Extract the [X, Y] coordinate from the center of the cell holding the provided text.  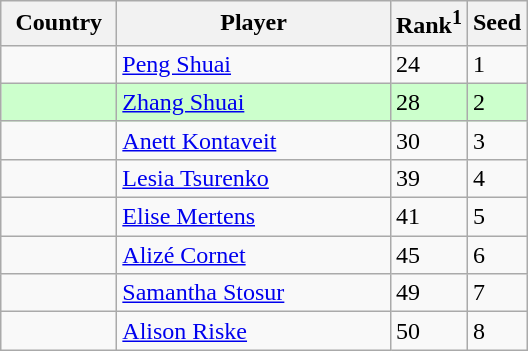
50 [428, 331]
41 [428, 217]
Player [254, 24]
Peng Shuai [254, 64]
Elise Mertens [254, 217]
5 [496, 217]
Rank1 [428, 24]
4 [496, 178]
8 [496, 331]
Anett Kontaveit [254, 140]
3 [496, 140]
Samantha Stosur [254, 293]
39 [428, 178]
Zhang Shuai [254, 102]
1 [496, 64]
2 [496, 102]
Country [59, 24]
45 [428, 255]
49 [428, 293]
24 [428, 64]
Alizé Cornet [254, 255]
28 [428, 102]
6 [496, 255]
Lesia Tsurenko [254, 178]
30 [428, 140]
Alison Riske [254, 331]
7 [496, 293]
Seed [496, 24]
